Find where the given text appears and provide that cell's center as (x, y) coordinate. 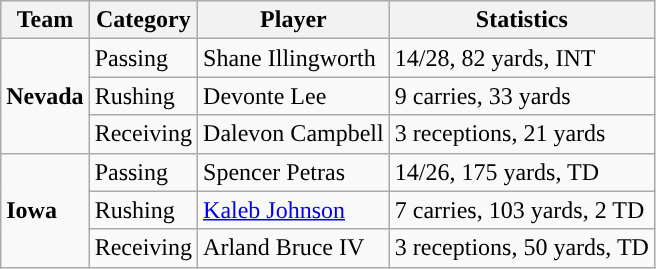
Kaleb Johnson (294, 210)
3 receptions, 21 yards (522, 134)
Arland Bruce IV (294, 248)
Shane Illingworth (294, 58)
Dalevon Campbell (294, 134)
Nevada (45, 96)
Spencer Petras (294, 172)
Statistics (522, 20)
9 carries, 33 yards (522, 96)
Category (143, 20)
14/28, 82 yards, INT (522, 58)
14/26, 175 yards, TD (522, 172)
Iowa (45, 210)
7 carries, 103 yards, 2 TD (522, 210)
Team (45, 20)
3 receptions, 50 yards, TD (522, 248)
Player (294, 20)
Devonte Lee (294, 96)
